Capture the cell that displays the provided text and extract its (X, Y) central coordinate. 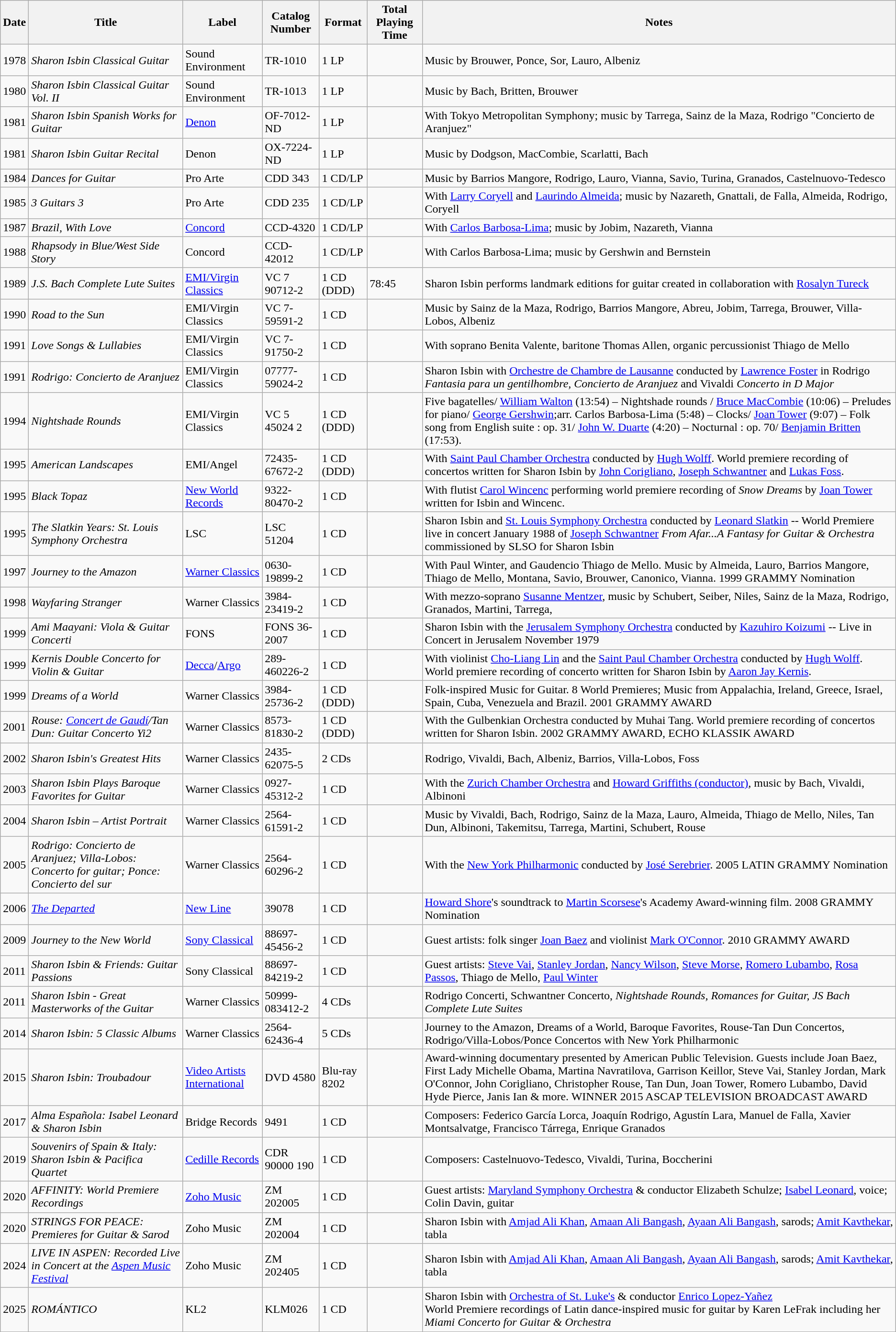
Video Artists International (223, 1077)
Sharon Isbin Guitar Recital (106, 153)
78:45 (394, 283)
2025 (14, 1309)
3984-23419-2 (291, 602)
New World Records (223, 496)
LSC 51204 (291, 534)
1998 (14, 602)
88697-45456-2 (291, 939)
Howard Shore's soundtrack to Martin Scorsese's Academy Award-winning film. 2008 GRAMMY Nomination (659, 909)
Rouse: Concert de Gaudí/Tan Dun: Guitar Concerto Yi2 (106, 727)
CDD 343 (291, 178)
Alma Española: Isabel Leonard & Sharon Isbin (106, 1121)
Sharon Isbin with the Jerusalem Symphony Orchestra conducted by Kazuhiro Koizumi -- Live in Concert in Jerusalem November 1979 (659, 634)
2014 (14, 1033)
Cedille Records (223, 1159)
American Landscapes (106, 465)
CDR 90000 190 (291, 1159)
289-460226-2 (291, 665)
Composers: Federico García Lorca, Joaquín Rodrigo, Agustín Lara, Manuel de Falla, Xavier Montsalvatge, Francisco Tárrega, Enrique Granados (659, 1121)
Rodrigo Concerti, Schwantner Concerto, Nightshade Rounds, Romances for Guitar, JS Bach Complete Lute Suites (659, 1003)
Journey to the New World (106, 939)
Music by Bach, Britten, Brouwer (659, 91)
Dreams of a World (106, 696)
Guest artists: Maryland Symphony Orchestra & conductor Elizabeth Schulze; Isabel Leonard, voice; Colin Davin, guitar (659, 1197)
1985 (14, 203)
Sharon Isbin Spanish Works for Guitar (106, 123)
LSC (223, 534)
Sharon Isbin & Friends: Guitar Passions (106, 971)
Rodrigo: Concierto de Aranjuez (106, 376)
Wayfaring Stranger (106, 602)
The Departed (106, 909)
Sharon Isbin performs landmark editions for guitar created in collaboration with Rosalyn Tureck (659, 283)
3 Guitars 3 (106, 203)
ROMÁNTICO (106, 1309)
2564-62436-4 (291, 1033)
Dances for Guitar (106, 178)
1984 (14, 178)
2001 (14, 727)
OF-7012-ND (291, 123)
2003 (14, 789)
Souvenirs of Spain & Italy: Sharon Isbin & Pacifica Quartet (106, 1159)
2004 (14, 821)
VC 7 90712-2 (291, 283)
2564-60296-2 (291, 865)
With the Zurich Chamber Orchestra and Howard Griffiths (conductor), music by Bach, Vivaldi, Albinoni (659, 789)
Guest artists: Steve Vai, Stanley Jordan, Nancy Wilson, Steve Morse, Romero Lubambo, Rosa Passos, Thiago de Mello, Paul Winter (659, 971)
FONS 36-2007 (291, 634)
2017 (14, 1121)
EMI/Angel (223, 465)
2435-62075-5 (291, 758)
ZM 202405 (291, 1265)
ZM 202004 (291, 1228)
2006 (14, 909)
Love Songs & Lullabies (106, 346)
Format (343, 23)
Total Playing Time (394, 23)
TR-1010 (291, 60)
With mezzo-soprano Susanne Mentzer, music by Schubert, Seiber, Niles, Sainz de la Maza, Rodrigo, Granados, Martini, Tarrega, (659, 602)
2005 (14, 865)
With Carlos Barbosa-Lima; music by Jobim, Nazareth, Vianna (659, 227)
2015 (14, 1077)
Sharon Isbin's Greatest Hits (106, 758)
50999-083412-2 (291, 1003)
Nightshade Rounds (106, 421)
The Slatkin Years: St. Louis Symphony Orchestra (106, 534)
With Larry Coryell and Laurindo Almeida; music by Nazareth, Gnattali, de Falla, Almeida, Rodrigo, Coryell (659, 203)
Rodrigo: Concierto de Aranjuez; Villa-Lobos: Concerto for guitar; Ponce: Concierto del sur (106, 865)
72435-67672-2 (291, 465)
Sharon Isbin: 5 Classic Albums (106, 1033)
8573-81830-2 (291, 727)
9491 (291, 1121)
Date (14, 23)
0630-19899-2 (291, 572)
Bridge Records (223, 1121)
With flutist Carol Wincenc performing world premiere recording of Snow Dreams by Joan Tower written for Isbin and Wincenc. (659, 496)
5 CDs (343, 1033)
Rodrigo, Vivaldi, Bach, Albeniz, Barrios, Villa-Lobos, Foss (659, 758)
1988 (14, 252)
With Carlos Barbosa-Lima; music by Gershwin and Bernstein (659, 252)
FONS (223, 634)
Black Topaz (106, 496)
VC 7-91750-2 (291, 346)
CCD-42012 (291, 252)
Composers: Castelnuovo-Tedesco, Vivaldi, Turina, Boccherini (659, 1159)
2 CDs (343, 758)
Title (106, 23)
Blu-ray 8202 (343, 1077)
Guest artists: folk singer Joan Baez and violinist Mark O'Connor. 2010 GRAMMY AWARD (659, 939)
1980 (14, 91)
9322-80470-2 (291, 496)
2564-61591-2 (291, 821)
2019 (14, 1159)
4 CDs (343, 1003)
Decca/Argo (223, 665)
07777-59024-2 (291, 376)
88697-84219-2 (291, 971)
Journey to the Amazon, Dreams of a World, Baroque Favorites, Rouse-Tan Dun Concertos, Rodrigo/Villa-Lobos/Ponce Concertos with New York Philharmonic (659, 1033)
0927-45312-2 (291, 789)
OX-7224-ND (291, 153)
With soprano Benita Valente, baritone Thomas Allen, organic percussionist Thiago de Mello (659, 346)
Music by Brouwer, Ponce, Sor, Lauro, Albeniz (659, 60)
ZM 202005 (291, 1197)
1989 (14, 283)
1978 (14, 60)
With the New York Philharmonic conducted by José Serebrier. 2005 LATIN GRAMMY Nomination (659, 865)
1997 (14, 572)
VC 5 45024 2 (291, 421)
AFFINITY: World Premiere Recordings (106, 1197)
39078 (291, 909)
STRINGS FOR PEACE: Premieres for Guitar & Sarod (106, 1228)
Rhapsody in Blue/West Side Story (106, 252)
1990 (14, 314)
KL2 (223, 1309)
2002 (14, 758)
Ami Maayani: Viola & Guitar Concerti (106, 634)
Music by Dodgson, MacCombie, Scarlatti, Bach (659, 153)
Sharon Isbin - Great Masterworks of the Guitar (106, 1003)
Journey to the Amazon (106, 572)
VC 7-59591-2 (291, 314)
2024 (14, 1265)
Label (223, 23)
LIVE IN ASPEN: Recorded Live in Concert at the Aspen Music Festival (106, 1265)
CDD 235 (291, 203)
J.S. Bach Complete Lute Suites (106, 283)
DVD 4580 (291, 1077)
3984-25736-2 (291, 696)
Music by Sainz de la Maza, Rodrigo, Barrios Mangore, Abreu, Jobim, Tarrega, Brouwer, Villa-Lobos, Albeniz (659, 314)
Sharon Isbin Classical Guitar Vol. II (106, 91)
TR-1013 (291, 91)
Sharon Isbin: Troubadour (106, 1077)
KLM026 (291, 1309)
1994 (14, 421)
With Tokyo Metropolitan Symphony; music by Tarrega, Sainz de la Maza, Rodrigo "Concierto de Aranjuez" (659, 123)
CCD-4320 (291, 227)
Road to the Sun (106, 314)
1987 (14, 227)
Kernis Double Concerto for Violin & Guitar (106, 665)
Catalog Number (291, 23)
Sharon Isbin – Artist Portrait (106, 821)
Sharon Isbin Plays Baroque Favorites for Guitar (106, 789)
Music by Barrios Mangore, Rodrigo, Lauro, Vianna, Savio, Turina, Granados, Castelnuovo-Tedesco (659, 178)
Sharon Isbin Classical Guitar (106, 60)
Notes (659, 23)
New Line (223, 909)
Brazil, With Love (106, 227)
2009 (14, 939)
